Capture the cell that displays the provided text and extract its (X, Y) central coordinate. 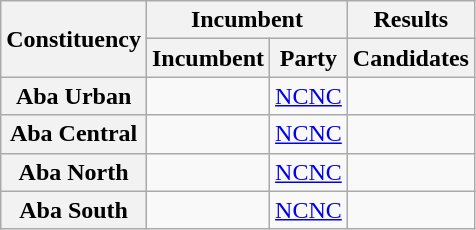
Aba North (74, 172)
Aba Urban (74, 96)
Candidates (410, 58)
Party (309, 58)
Constituency (74, 39)
Aba Central (74, 134)
Results (410, 20)
Aba South (74, 210)
